Find where the given text appears and provide that cell's center as [X, Y] coordinate. 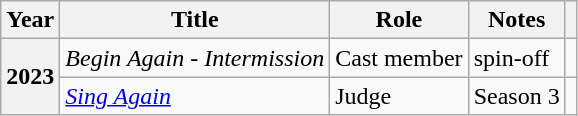
Begin Again - Intermission [195, 58]
Season 3 [516, 96]
Notes [516, 20]
Role [399, 20]
Cast member [399, 58]
Title [195, 20]
Year [30, 20]
Judge [399, 96]
spin-off [516, 58]
Sing Again [195, 96]
2023 [30, 77]
